Capture the cell that displays the provided text and extract its (X, Y) central coordinate. 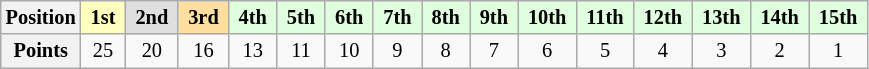
2 (779, 51)
11 (301, 51)
5th (301, 17)
8 (446, 51)
Points (41, 51)
6th (349, 17)
3rd (203, 17)
9th (494, 17)
5 (604, 51)
10th (547, 17)
1 (838, 51)
Position (41, 17)
15th (838, 17)
13 (253, 51)
4th (253, 17)
4 (663, 51)
12th (663, 17)
13th (721, 17)
11th (604, 17)
9 (397, 51)
3 (721, 51)
1st (104, 17)
6 (547, 51)
7 (494, 51)
14th (779, 17)
16 (203, 51)
8th (446, 17)
25 (104, 51)
7th (397, 17)
20 (152, 51)
10 (349, 51)
2nd (152, 17)
